Extract the (x, y) coordinate from the center of the cell holding the provided text.  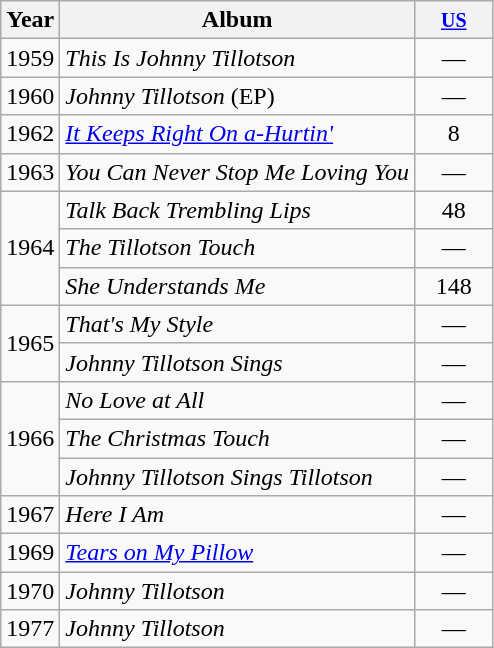
1963 (30, 172)
You Can Never Stop Me Loving You (238, 172)
1970 (30, 591)
1977 (30, 629)
Johnny Tillotson Sings Tillotson (238, 477)
148 (454, 286)
That's My Style (238, 324)
US (454, 20)
8 (454, 134)
Johnny Tillotson Sings (238, 362)
The Tillotson Touch (238, 248)
Talk Back Trembling Lips (238, 210)
She Understands Me (238, 286)
1965 (30, 343)
It Keeps Right On a-Hurtin' (238, 134)
Here I Am (238, 515)
1966 (30, 438)
1969 (30, 553)
1962 (30, 134)
1964 (30, 248)
1967 (30, 515)
No Love at All (238, 400)
This Is Johnny Tillotson (238, 58)
Johnny Tillotson (EP) (238, 96)
1960 (30, 96)
The Christmas Touch (238, 438)
48 (454, 210)
Album (238, 20)
Tears on My Pillow (238, 553)
Year (30, 20)
1959 (30, 58)
